For the text-containing cell, return its midpoint in [X, Y] coordinate format. 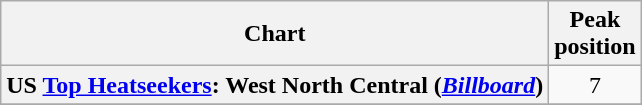
Peakposition [595, 34]
7 [595, 85]
US Top Heatseekers: West North Central (Billboard) [275, 85]
Chart [275, 34]
